Identify which cell holds the provided text, then report its (X, Y) central coordinate. 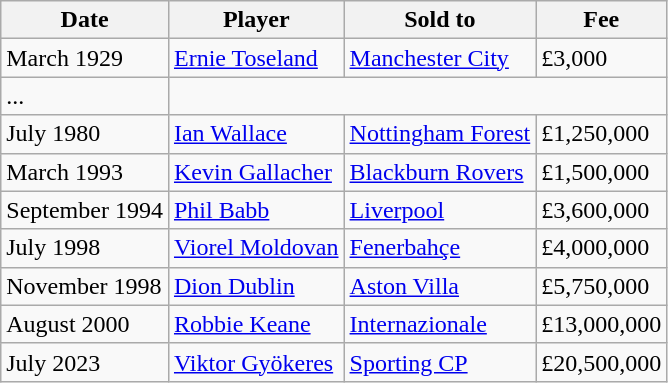
Fenerbahçe (440, 248)
Nottingham Forest (440, 134)
Date (85, 20)
£3,000 (602, 58)
July 2023 (85, 362)
Ian Wallace (256, 134)
£1,250,000 (602, 134)
Viktor Gyökeres (256, 362)
July 1980 (85, 134)
March 1993 (85, 172)
Blackburn Rovers (440, 172)
Fee (602, 20)
Phil Babb (256, 210)
Dion Dublin (256, 286)
August 2000 (85, 324)
£5,750,000 (602, 286)
Robbie Keane (256, 324)
£4,000,000 (602, 248)
£13,000,000 (602, 324)
Internazionale (440, 324)
March 1929 (85, 58)
Liverpool (440, 210)
July 1998 (85, 248)
... (85, 96)
Manchester City (440, 58)
£20,500,000 (602, 362)
Sporting CP (440, 362)
£1,500,000 (602, 172)
£3,600,000 (602, 210)
September 1994 (85, 210)
Player (256, 20)
November 1998 (85, 286)
Aston Villa (440, 286)
Viorel Moldovan (256, 248)
Ernie Toseland (256, 58)
Kevin Gallacher (256, 172)
Sold to (440, 20)
